From the cell containing the given text, extract its center point as (X, Y) coordinate. 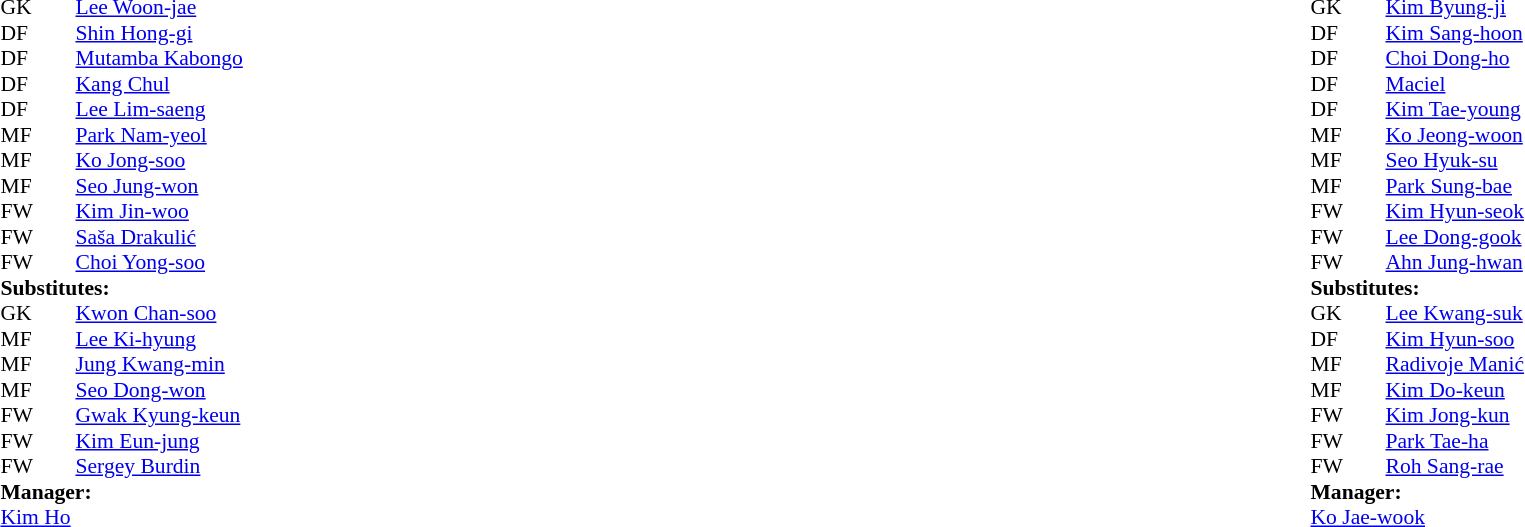
Kim Hyun-seok (1454, 211)
Kim Jong-kun (1454, 415)
Mutamba Kabongo (160, 59)
Lee Lim-saeng (160, 109)
Choi Yong-soo (160, 263)
Choi Dong-ho (1454, 59)
Kang Chul (160, 84)
Lee Kwang-suk (1454, 313)
Kim Hyun-soo (1454, 339)
Ahn Jung-hwan (1454, 263)
Seo Dong-won (160, 390)
Kwon Chan-soo (160, 313)
Radivoje Manić (1454, 365)
Kim Tae-young (1454, 109)
Kim Sang-hoon (1454, 33)
Seo Hyuk-su (1454, 161)
Park Tae-ha (1454, 441)
Kim Eun-jung (160, 441)
Jung Kwang-min (160, 365)
Maciel (1454, 84)
Saša Drakulić (160, 237)
Lee Ki-hyung (160, 339)
Ko Jong-soo (160, 161)
Gwak Kyung-keun (160, 415)
Lee Dong-gook (1454, 237)
Shin Hong-gi (160, 33)
Roh Sang-rae (1454, 467)
Sergey Burdin (160, 467)
Kim Do-keun (1454, 390)
Kim Jin-woo (160, 211)
Park Nam-yeol (160, 135)
Seo Jung-won (160, 186)
Park Sung-bae (1454, 186)
Ko Jeong-woon (1454, 135)
